Determine the (x, y) coordinate at the center of the cell enclosing the given text.  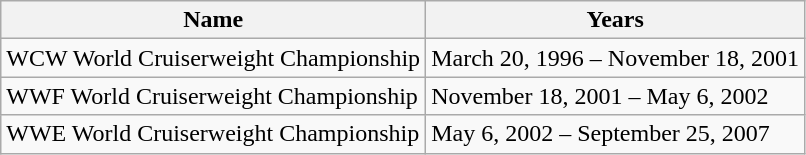
Name (214, 20)
November 18, 2001 – May 6, 2002 (616, 96)
March 20, 1996 – November 18, 2001 (616, 58)
WCW World Cruiserweight Championship (214, 58)
Years (616, 20)
WWE World Cruiserweight Championship (214, 134)
WWF World Cruiserweight Championship (214, 96)
May 6, 2002 – September 25, 2007 (616, 134)
